From the cell containing the given text, extract its center point as (x, y) coordinate. 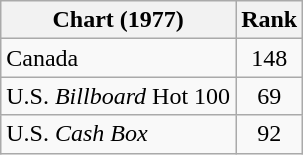
U.S. Cash Box (118, 134)
Rank (270, 20)
Canada (118, 58)
U.S. Billboard Hot 100 (118, 96)
69 (270, 96)
92 (270, 134)
Chart (1977) (118, 20)
148 (270, 58)
